For the text-containing cell, return its midpoint in [X, Y] coordinate format. 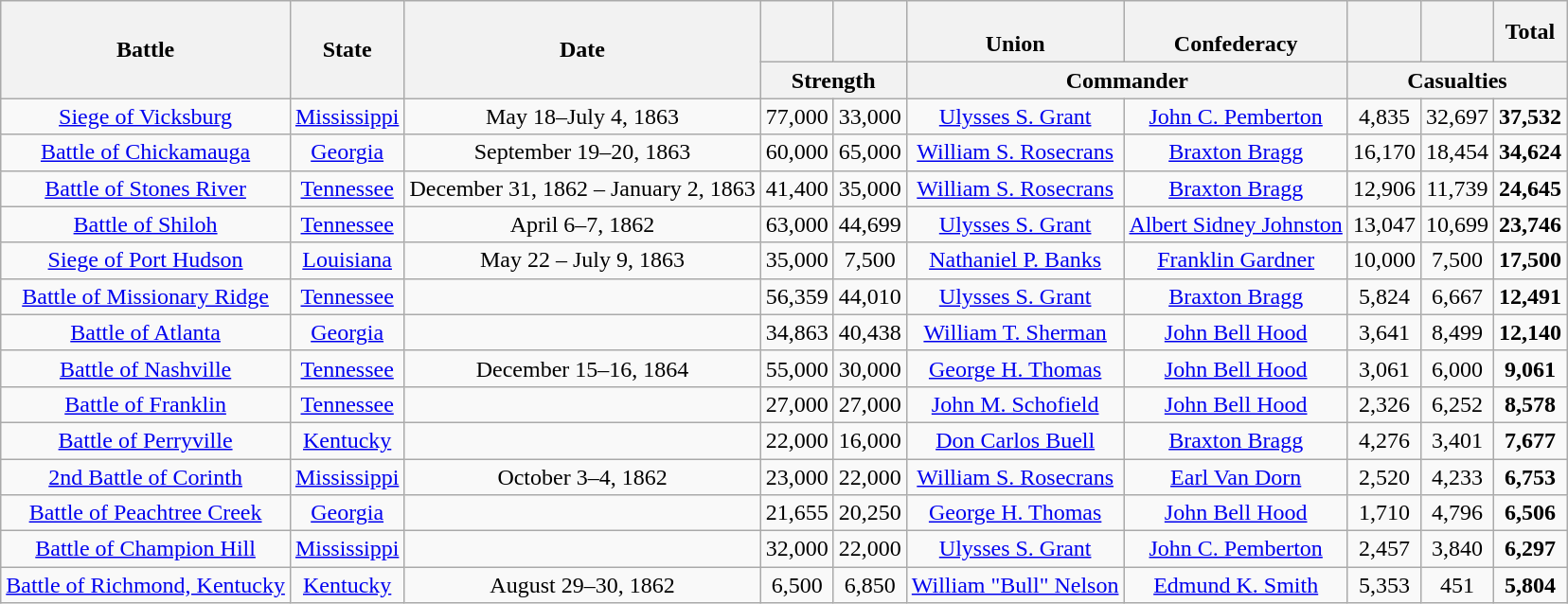
August 29–30, 1862 [582, 585]
Nathaniel P. Banks [1015, 260]
6,500 [797, 585]
2nd Battle of Corinth [146, 476]
40,438 [869, 332]
10,000 [1384, 260]
April 6–7, 1862 [582, 224]
23,746 [1530, 224]
Confederacy [1236, 32]
Battle of Peachtree Creek [146, 513]
Siege of Vicksburg [146, 116]
2,326 [1384, 404]
Casualties [1456, 80]
21,655 [797, 513]
3,840 [1456, 549]
3,061 [1384, 368]
41,400 [797, 188]
Albert Sidney Johnston [1236, 224]
6,850 [869, 585]
2,457 [1384, 549]
May 18–July 4, 1863 [582, 116]
6,297 [1530, 549]
34,624 [1530, 152]
6,506 [1530, 513]
23,000 [797, 476]
December 31, 1862 – January 2, 1863 [582, 188]
16,000 [869, 440]
William T. Sherman [1015, 332]
May 22 – July 9, 1863 [582, 260]
33,000 [869, 116]
Battle of Champion Hill [146, 549]
4,233 [1456, 476]
32,000 [797, 549]
63,000 [797, 224]
30,000 [869, 368]
7,677 [1530, 440]
13,047 [1384, 224]
Battle of Perryville [146, 440]
4,796 [1456, 513]
6,000 [1456, 368]
5,353 [1384, 585]
Battle of Stones River [146, 188]
37,532 [1530, 116]
11,739 [1456, 188]
10,699 [1456, 224]
2,520 [1384, 476]
3,401 [1456, 440]
17,500 [1530, 260]
451 [1456, 585]
18,454 [1456, 152]
8,578 [1530, 404]
8,499 [1456, 332]
6,753 [1530, 476]
9,061 [1530, 368]
Union [1015, 32]
Battle of Shiloh [146, 224]
December 15–16, 1864 [582, 368]
4,835 [1384, 116]
Edmund K. Smith [1236, 585]
Louisiana [347, 260]
20,250 [869, 513]
4,276 [1384, 440]
Commander [1127, 80]
State [347, 49]
Battle of Atlanta [146, 332]
32,697 [1456, 116]
Siege of Port Hudson [146, 260]
77,000 [797, 116]
September 19–20, 1863 [582, 152]
24,645 [1530, 188]
3,641 [1384, 332]
6,252 [1456, 404]
Battle of Chickamauga [146, 152]
5,804 [1530, 585]
Strength [833, 80]
16,170 [1384, 152]
Battle [146, 49]
55,000 [797, 368]
Battle of Richmond, Kentucky [146, 585]
6,667 [1456, 296]
Franklin Gardner [1236, 260]
56,359 [797, 296]
65,000 [869, 152]
44,010 [869, 296]
1,710 [1384, 513]
Date [582, 49]
John M. Schofield [1015, 404]
12,906 [1384, 188]
12,140 [1530, 332]
Total [1530, 32]
October 3–4, 1862 [582, 476]
Battle of Missionary Ridge [146, 296]
5,824 [1384, 296]
Battle of Nashville [146, 368]
44,699 [869, 224]
William "Bull" Nelson [1015, 585]
Don Carlos Buell [1015, 440]
12,491 [1530, 296]
60,000 [797, 152]
Battle of Franklin [146, 404]
Earl Van Dorn [1236, 476]
34,863 [797, 332]
